Detect which cell encompasses the target text, then output its [X, Y] center coordinate. 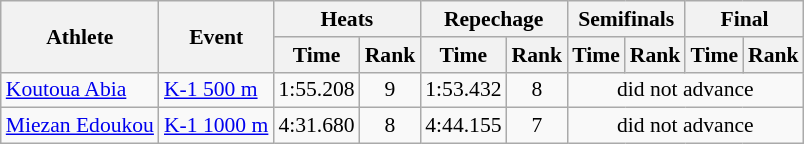
9 [390, 90]
Final [744, 19]
Athlete [80, 36]
Miezan Edoukou [80, 126]
K-1 500 m [216, 90]
1:55.208 [316, 90]
Heats [346, 19]
Event [216, 36]
7 [538, 126]
4:44.155 [463, 126]
Semifinals [626, 19]
1:53.432 [463, 90]
4:31.680 [316, 126]
Koutoua Abia [80, 90]
K-1 1000 m [216, 126]
Repechage [494, 19]
